Pinpoint the cell where the given text exists, returning its (X, Y) midpoint coordinate. 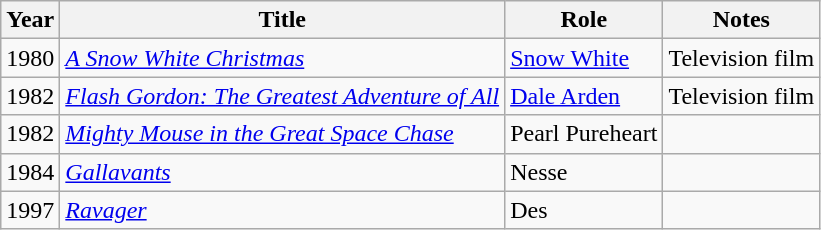
Gallavants (282, 172)
1980 (30, 58)
Pearl Pureheart (584, 134)
Des (584, 210)
1997 (30, 210)
Ravager (282, 210)
Role (584, 20)
Year (30, 20)
Notes (742, 20)
Dale Arden (584, 96)
A Snow White Christmas (282, 58)
Title (282, 20)
Flash Gordon: The Greatest Adventure of All (282, 96)
Mighty Mouse in the Great Space Chase (282, 134)
1984 (30, 172)
Snow White (584, 58)
Nesse (584, 172)
